From the cell containing the given text, extract its center point as [x, y] coordinate. 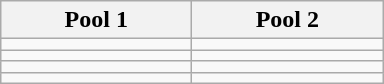
Pool 1 [96, 20]
Pool 2 [288, 20]
